From the cell containing the given text, extract its center point as [X, Y] coordinate. 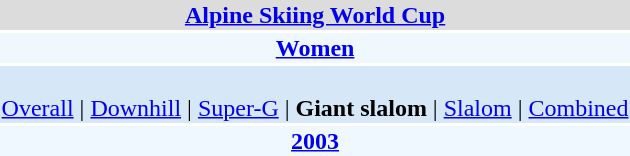
Alpine Skiing World Cup [315, 15]
Overall | Downhill | Super-G | Giant slalom | Slalom | Combined [315, 94]
Women [315, 48]
2003 [315, 141]
